Pinpoint the cell where the given text exists, returning its (X, Y) midpoint coordinate. 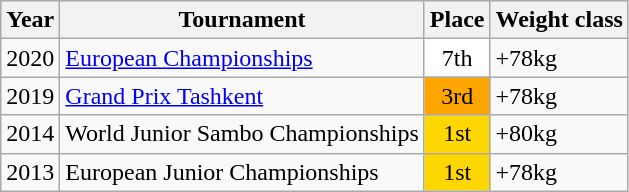
2013 (30, 172)
2014 (30, 134)
Year (30, 20)
European Junior Championships (242, 172)
2019 (30, 96)
2020 (30, 58)
7th (457, 58)
3rd (457, 96)
+80kg (559, 134)
Weight class (559, 20)
Grand Prix Tashkent (242, 96)
European Championships (242, 58)
World Junior Sambo Championships (242, 134)
Place (457, 20)
Tournament (242, 20)
